Determine the [x, y] coordinate at the center of the cell enclosing the given text.  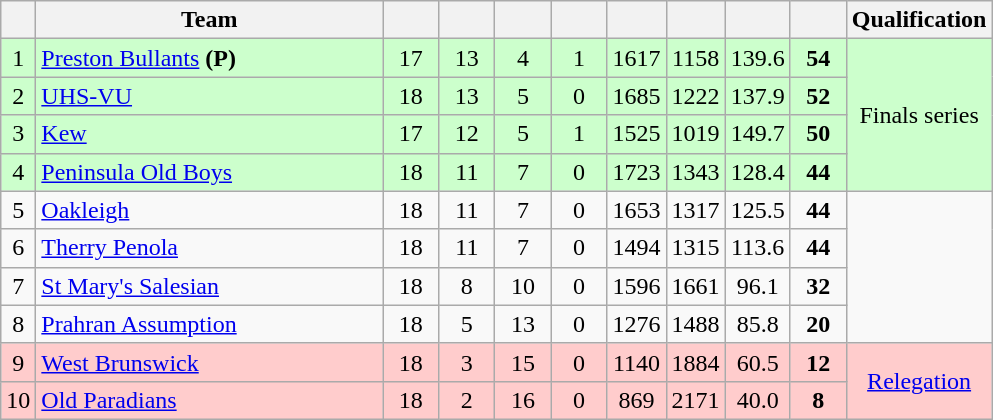
16 [523, 400]
St Mary's Salesian [210, 286]
1222 [696, 96]
137.9 [758, 96]
54 [818, 58]
Preston Bullants (P) [210, 58]
Peninsula Old Boys [210, 172]
Oakleigh [210, 210]
20 [818, 324]
1315 [696, 248]
1723 [636, 172]
96.1 [758, 286]
1488 [696, 324]
32 [818, 286]
1661 [696, 286]
1317 [696, 210]
6 [18, 248]
1140 [636, 362]
15 [523, 362]
1019 [696, 134]
Relegation [919, 381]
Qualification [919, 20]
52 [818, 96]
125.5 [758, 210]
128.4 [758, 172]
50 [818, 134]
139.6 [758, 58]
85.8 [758, 324]
9 [18, 362]
1276 [636, 324]
1494 [636, 248]
1158 [696, 58]
Team [210, 20]
60.5 [758, 362]
869 [636, 400]
1617 [636, 58]
Finals series [919, 115]
2171 [696, 400]
Therry Penola [210, 248]
1596 [636, 286]
Prahran Assumption [210, 324]
UHS-VU [210, 96]
West Brunswick [210, 362]
1343 [696, 172]
Old Paradians [210, 400]
Kew [210, 134]
1685 [636, 96]
40.0 [758, 400]
149.7 [758, 134]
113.6 [758, 248]
1525 [636, 134]
1884 [696, 362]
1653 [636, 210]
